Search for the cell housing the specified text and yield its (x, y) center coordinate. 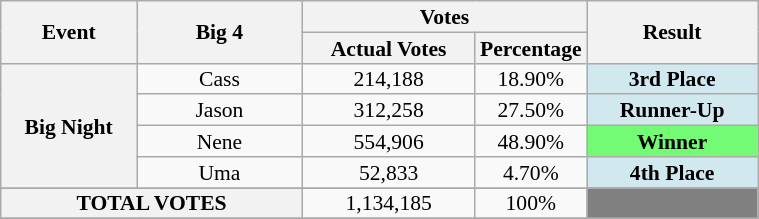
554,906 (388, 142)
Cass (220, 78)
Winner (672, 142)
Event (69, 32)
Result (672, 32)
18.90% (531, 78)
312,258 (388, 110)
4.70% (531, 172)
Jason (220, 110)
Runner-Up (672, 110)
Actual Votes (388, 48)
Big 4 (220, 32)
Percentage (531, 48)
Nene (220, 142)
TOTAL VOTES (152, 204)
100% (531, 204)
Uma (220, 172)
3rd Place (672, 78)
Big Night (69, 125)
48.90% (531, 142)
27.50% (531, 110)
Votes (444, 16)
52,833 (388, 172)
214,188 (388, 78)
4th Place (672, 172)
1,134,185 (388, 204)
